Determine the [x, y] coordinate at the center of the cell enclosing the given text.  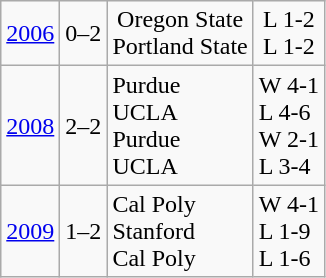
L 1-2L 1-2 [288, 34]
2–2 [84, 126]
W 4-1L 1-9L 1-6 [288, 231]
2006 [30, 34]
2008 [30, 126]
1–2 [84, 231]
Cal PolyStanfordCal Poly [180, 231]
0–2 [84, 34]
PurdueUCLAPurdueUCLA [180, 126]
2009 [30, 231]
Oregon StatePortland State [180, 34]
W 4-1L 4-6W 2-1L 3-4 [288, 126]
